Pinpoint the cell where the given text exists, returning its (x, y) midpoint coordinate. 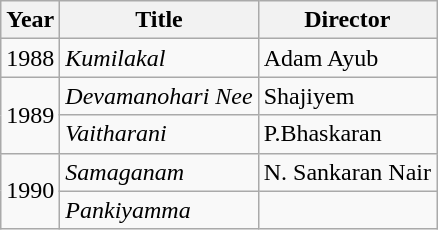
Director (347, 20)
P.Bhaskaran (347, 134)
Devamanohari Nee (159, 96)
Title (159, 20)
Vaitharani (159, 134)
Shajiyem (347, 96)
1989 (30, 115)
Adam Ayub (347, 58)
1988 (30, 58)
1990 (30, 191)
Pankiyamma (159, 210)
Kumilakal (159, 58)
N. Sankaran Nair (347, 172)
Year (30, 20)
Samaganam (159, 172)
